Detect which cell encompasses the target text, then output its (X, Y) center coordinate. 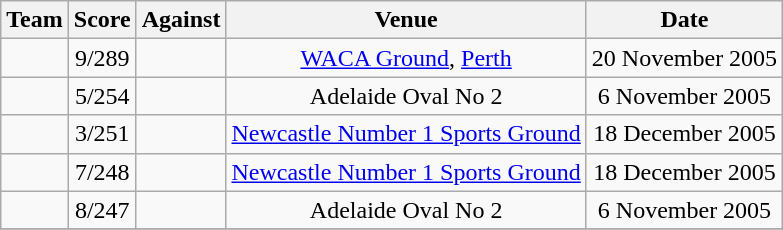
8/247 (102, 210)
Against (181, 20)
Date (684, 20)
3/251 (102, 134)
9/289 (102, 58)
Score (102, 20)
20 November 2005 (684, 58)
Venue (406, 20)
WACA Ground, Perth (406, 58)
Team (35, 20)
5/254 (102, 96)
7/248 (102, 172)
